Identify which cell holds the provided text, then report its (X, Y) central coordinate. 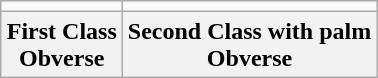
First ClassObverse (62, 44)
Second Class with palmObverse (249, 44)
